Return the [X, Y] coordinate for the center point of the cell that contains the specified text.  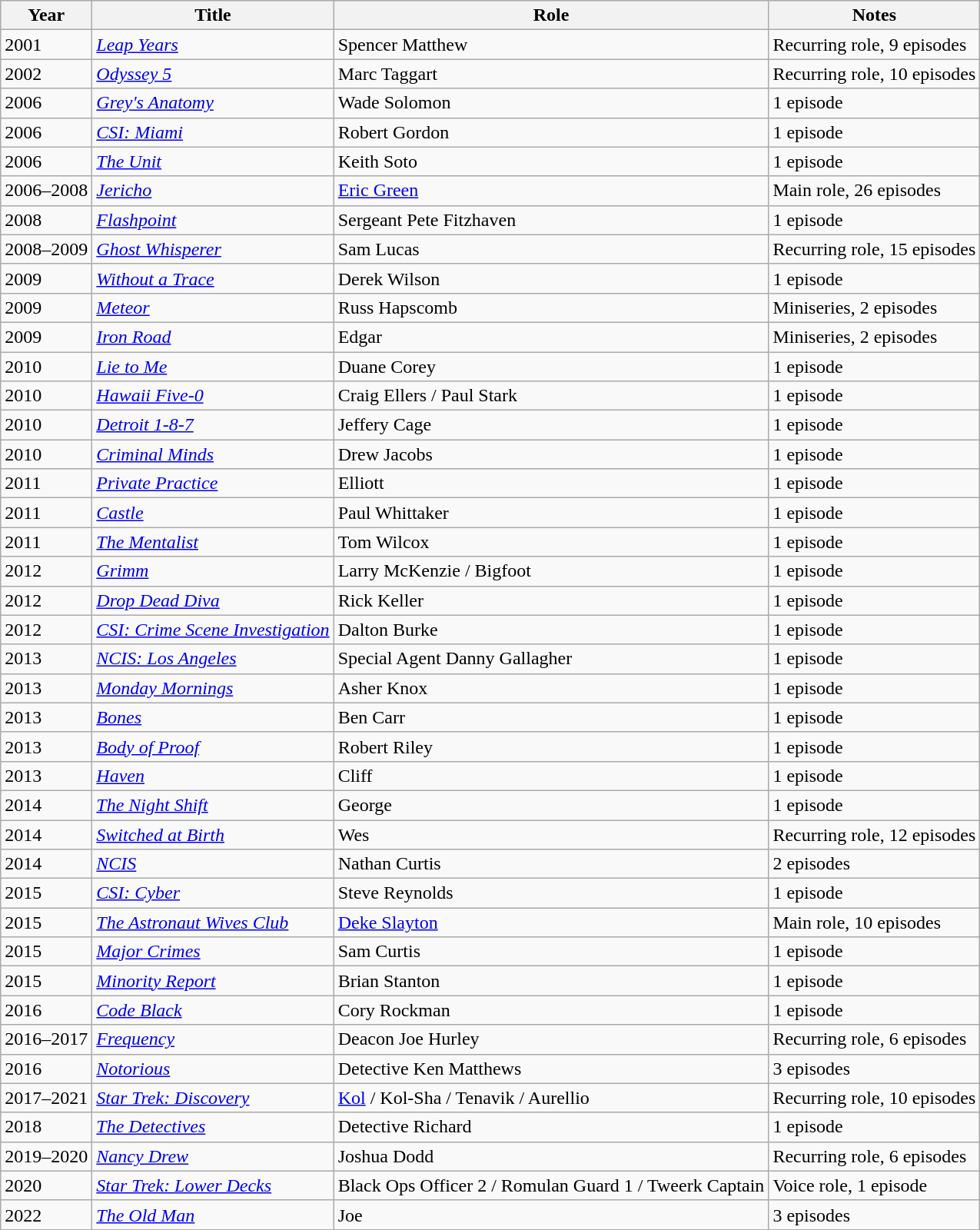
Nathan Curtis [551, 864]
2020 [46, 1185]
Notorious [213, 1069]
Title [213, 15]
Grimm [213, 571]
Spencer Matthew [551, 45]
Castle [213, 513]
Ben Carr [551, 717]
Without a Trace [213, 278]
Nancy Drew [213, 1156]
George [551, 805]
Star Trek: Lower Decks [213, 1185]
The Astronaut Wives Club [213, 922]
Bones [213, 717]
Notes [875, 15]
2 episodes [875, 864]
Main role, 10 episodes [875, 922]
Haven [213, 776]
Lie to Me [213, 367]
The Detectives [213, 1127]
NCIS [213, 864]
Grey's Anatomy [213, 103]
CSI: Miami [213, 132]
2017–2021 [46, 1098]
Recurring role, 9 episodes [875, 45]
Deke Slayton [551, 922]
2002 [46, 74]
2008 [46, 220]
Wes [551, 834]
Larry McKenzie / Bigfoot [551, 571]
Main role, 26 episodes [875, 191]
Craig Ellers / Paul Stark [551, 396]
Star Trek: Discovery [213, 1098]
Drop Dead Diva [213, 600]
Detective Ken Matthews [551, 1069]
Jericho [213, 191]
Leap Years [213, 45]
Frequency [213, 1039]
Major Crimes [213, 952]
Body of Proof [213, 746]
Robert Riley [551, 746]
2016–2017 [46, 1039]
Robert Gordon [551, 132]
Private Practice [213, 484]
Deacon Joe Hurley [551, 1039]
Marc Taggart [551, 74]
Sam Lucas [551, 249]
Cliff [551, 776]
Joe [551, 1215]
Detroit 1-8-7 [213, 425]
Cory Rockman [551, 1010]
NCIS: Los Angeles [213, 659]
Asher Knox [551, 688]
Ghost Whisperer [213, 249]
Flashpoint [213, 220]
Role [551, 15]
Russ Hapscomb [551, 307]
Voice role, 1 episode [875, 1185]
Kol / Kol-Sha / Tenavik / Aurellio [551, 1098]
2001 [46, 45]
Monday Mornings [213, 688]
2018 [46, 1127]
2022 [46, 1215]
Rick Keller [551, 600]
Eric Green [551, 191]
Meteor [213, 307]
Edgar [551, 337]
Hawaii Five-0 [213, 396]
Special Agent Danny Gallagher [551, 659]
Jeffery Cage [551, 425]
The Night Shift [213, 805]
Criminal Minds [213, 454]
Year [46, 15]
Sam Curtis [551, 952]
Derek Wilson [551, 278]
Detective Richard [551, 1127]
Brian Stanton [551, 981]
Odyssey 5 [213, 74]
CSI: Cyber [213, 893]
Drew Jacobs [551, 454]
Switched at Birth [213, 834]
Dalton Burke [551, 630]
The Mentalist [213, 542]
Joshua Dodd [551, 1156]
CSI: Crime Scene Investigation [213, 630]
The Old Man [213, 1215]
Recurring role, 15 episodes [875, 249]
Tom Wilcox [551, 542]
Iron Road [213, 337]
Steve Reynolds [551, 893]
Keith Soto [551, 161]
Minority Report [213, 981]
Wade Solomon [551, 103]
The Unit [213, 161]
Duane Corey [551, 367]
2008–2009 [46, 249]
Code Black [213, 1010]
Recurring role, 12 episodes [875, 834]
Paul Whittaker [551, 513]
2019–2020 [46, 1156]
Elliott [551, 484]
Sergeant Pete Fitzhaven [551, 220]
2006–2008 [46, 191]
Black Ops Officer 2 / Romulan Guard 1 / Tweerk Captain [551, 1185]
